From the cell containing the given text, extract its center point as (X, Y) coordinate. 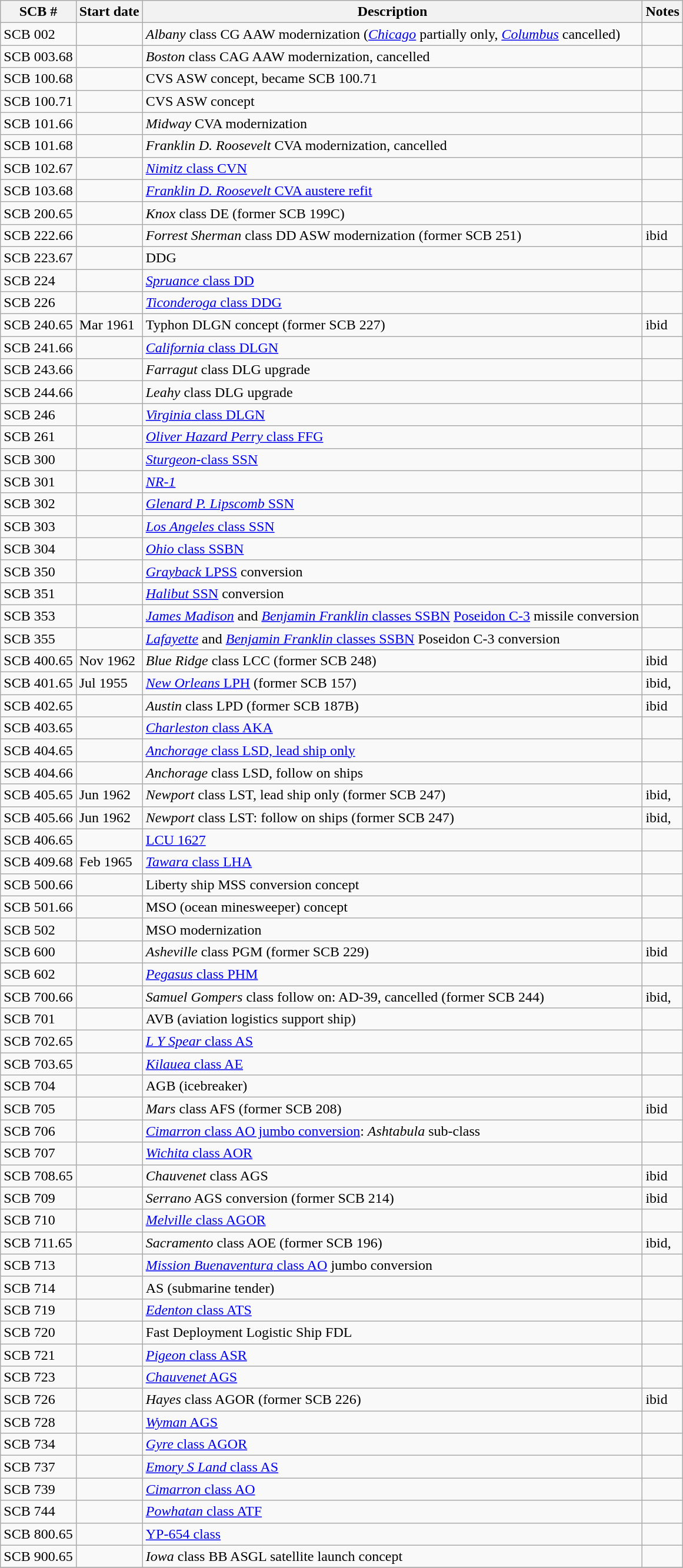
Sturgeon-class SSN (392, 459)
James Madison and Benjamin Franklin classes SSBN Poseidon C-3 missile conversion (392, 616)
SCB 200.65 (38, 213)
SCB 706 (38, 1131)
SCB 400.65 (38, 661)
Feb 1965 (109, 862)
SCB 222.66 (38, 235)
Powhatan class ATF (392, 1512)
AVB (aviation logistics support ship) (392, 1019)
Anchorage class LSD, lead ship only (392, 750)
SCB 409.68 (38, 862)
Grayback LPSS conversion (392, 571)
L Y Spear class AS (392, 1042)
SCB 720 (38, 1332)
Kilauea class AE (392, 1064)
Newport class LST, lead ship only (former SCB 247) (392, 795)
SCB 714 (38, 1287)
Austin class LPD (former SCB 187B) (392, 706)
Samuel Gompers class follow on: AD-39, cancelled (former SCB 244) (392, 997)
SCB 703.65 (38, 1064)
Chauvenet class AGS (392, 1176)
Gyre class AGOR (392, 1444)
SCB 241.66 (38, 348)
Wyman AGS (392, 1422)
Sacramento class AOE (former SCB 196) (392, 1243)
SCB 723 (38, 1377)
Pigeon class ASR (392, 1355)
Cimarron class AO (392, 1489)
Nov 1962 (109, 661)
SCB 350 (38, 571)
SCB 101.66 (38, 124)
SCB 900.65 (38, 1556)
Description (392, 12)
Knox class DE (former SCB 199C) (392, 213)
Typhon DLGN concept (former SCB 227) (392, 325)
SCB 402.65 (38, 706)
SCB 502 (38, 929)
Iowa class BB ASGL satellite launch concept (392, 1556)
Franklin D. Roosevelt CVA austere refit (392, 191)
SCB 261 (38, 437)
California class DLGN (392, 348)
AS (submarine tender) (392, 1287)
SCB 102.67 (38, 168)
SCB 744 (38, 1512)
Edenton class ATS (392, 1310)
SCB 226 (38, 303)
DDG (392, 258)
Mars class AFS (former SCB 208) (392, 1109)
Mission Buenaventura class AO jumbo conversion (392, 1265)
SCB 405.66 (38, 818)
SCB 501.66 (38, 907)
SCB 302 (38, 504)
Liberty ship MSS conversion concept (392, 885)
SCB 711.65 (38, 1243)
Forrest Sherman class DD ASW modernization (former SCB 251) (392, 235)
SCB 705 (38, 1109)
SCB 303 (38, 526)
Pegasus class PHM (392, 974)
SCB 002 (38, 34)
Asheville class PGM (former SCB 229) (392, 952)
SCB 353 (38, 616)
SCB 719 (38, 1310)
Glenard P. Lipscomb SSN (392, 504)
Hayes class AGOR (former SCB 226) (392, 1400)
SCB 500.66 (38, 885)
Albany class CG AAW modernization (Chicago partially only, Columbus cancelled) (392, 34)
SCB 713 (38, 1265)
Jul 1955 (109, 683)
Blue Ridge class LCC (former SCB 248) (392, 661)
Emory S Land class AS (392, 1467)
Anchorage class LSD, follow on ships (392, 773)
Virginia class DLGN (392, 415)
Charleston class AKA (392, 728)
SCB 726 (38, 1400)
SCB 301 (38, 482)
SCB 240.65 (38, 325)
SCB 403.65 (38, 728)
Ticonderoga class DDG (392, 303)
SCB 702.65 (38, 1042)
SCB 100.71 (38, 101)
SCB 224 (38, 281)
SCB 600 (38, 952)
SCB 404.65 (38, 750)
SCB 708.65 (38, 1176)
SCB 101.68 (38, 146)
AGB (icebreaker) (392, 1086)
SCB 355 (38, 638)
Cimarron class AO jumbo conversion: Ashtabula sub-class (392, 1131)
SCB 405.65 (38, 795)
Halibut SSN conversion (392, 593)
SCB 223.67 (38, 258)
SCB 300 (38, 459)
Oliver Hazard Perry class FFG (392, 437)
NR-1 (392, 482)
SCB 100.68 (38, 79)
SCB 709 (38, 1198)
SCB 800.65 (38, 1534)
SCB 351 (38, 593)
Los Angeles class SSN (392, 526)
SCB 737 (38, 1467)
YP-654 class (392, 1534)
Midway CVA modernization (392, 124)
SCB 003.68 (38, 56)
Spruance class DD (392, 281)
SCB 103.68 (38, 191)
SCB 707 (38, 1153)
SCB 734 (38, 1444)
SCB 710 (38, 1220)
SCB 728 (38, 1422)
Newport class LST: follow on ships (former SCB 247) (392, 818)
CVS ASW concept (392, 101)
SCB 701 (38, 1019)
SCB 739 (38, 1489)
MSO (ocean minesweeper) concept (392, 907)
CVS ASW concept, became SCB 100.71 (392, 79)
Franklin D. Roosevelt CVA modernization, cancelled (392, 146)
SCB 704 (38, 1086)
MSO modernization (392, 929)
SCB 404.66 (38, 773)
SCB 721 (38, 1355)
SCB 244.66 (38, 392)
Notes (662, 12)
Tawara class LHA (392, 862)
Nimitz class CVN (392, 168)
Wichita class AOR (392, 1153)
SCB 401.65 (38, 683)
Mar 1961 (109, 325)
Boston class CAG AAW modernization, cancelled (392, 56)
Ohio class SSBN (392, 549)
SCB 406.65 (38, 840)
Fast Deployment Logistic Ship FDL (392, 1332)
Leahy class DLG upgrade (392, 392)
Start date (109, 12)
SCB 304 (38, 549)
SCB 246 (38, 415)
Melville class AGOR (392, 1220)
Serrano AGS conversion (former SCB 214) (392, 1198)
Lafayette and Benjamin Franklin classes SSBN Poseidon C-3 conversion (392, 638)
Chauvenet AGS (392, 1377)
SCB 243.66 (38, 370)
SCB 700.66 (38, 997)
SCB # (38, 12)
New Orleans LPH (former SCB 157) (392, 683)
SCB 602 (38, 974)
LCU 1627 (392, 840)
Farragut class DLG upgrade (392, 370)
